Return the [X, Y] coordinate for the center point of the cell that contains the specified text.  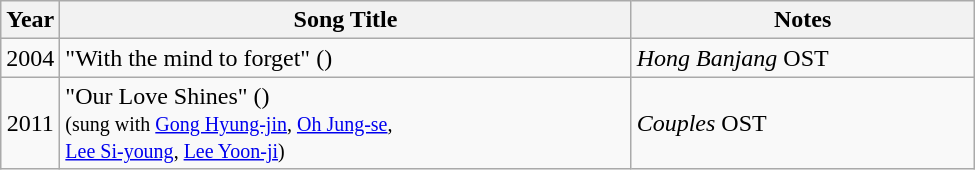
2011 [30, 123]
Couples OST [802, 123]
Notes [802, 20]
2004 [30, 58]
Hong Banjang OST [802, 58]
"Our Love Shines" () (sung with Gong Hyung-jin, Oh Jung-se, Lee Si-young, Lee Yoon-ji) [346, 123]
Song Title [346, 20]
"With the mind to forget" () [346, 58]
Year [30, 20]
